Output the (x, y) coordinate of the center of the cell containing the given text.  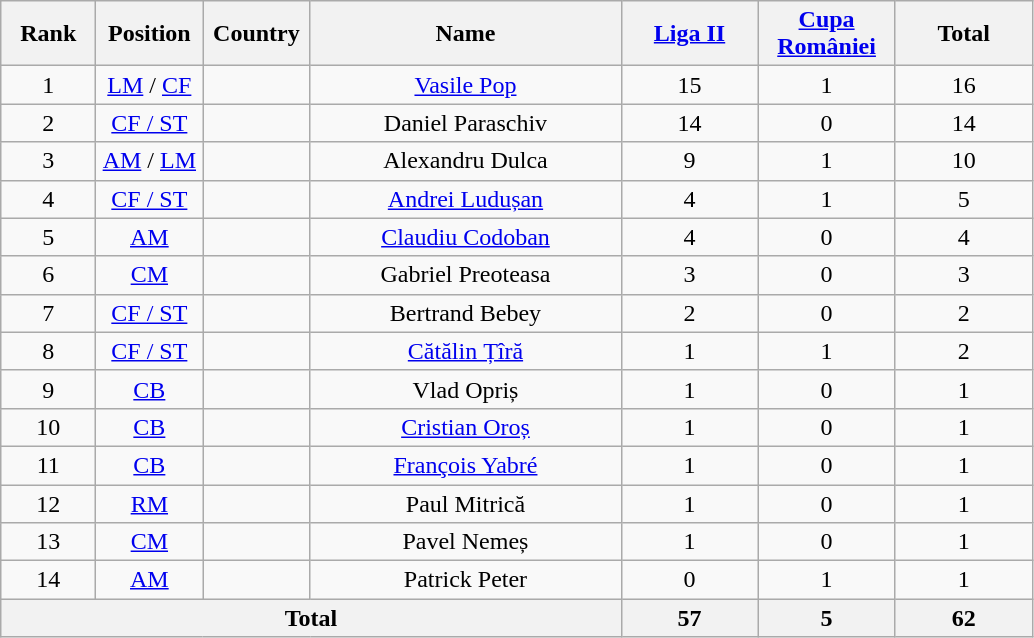
Country (256, 34)
16 (964, 85)
Name (466, 34)
62 (964, 618)
7 (48, 313)
RM (150, 503)
57 (690, 618)
Bertrand Bebey (466, 313)
Cupa României (826, 34)
Claudiu Codoban (466, 237)
Vlad Opriș (466, 389)
Patrick Peter (466, 580)
13 (48, 542)
Liga II (690, 34)
AM / LM (150, 161)
Paul Mitrică (466, 503)
Pavel Nemeș (466, 542)
LM / CF (150, 85)
Position (150, 34)
11 (48, 465)
François Yabré (466, 465)
12 (48, 503)
Vasile Pop (466, 85)
Cătălin Țîră (466, 351)
Gabriel Preoteasa (466, 275)
15 (690, 85)
6 (48, 275)
8 (48, 351)
Andrei Ludușan (466, 199)
Rank (48, 34)
Alexandru Dulca (466, 161)
Cristian Oroș (466, 427)
Daniel Paraschiv (466, 123)
